Scan for the cell matching the given text and deliver its (x, y) coordinate at center. 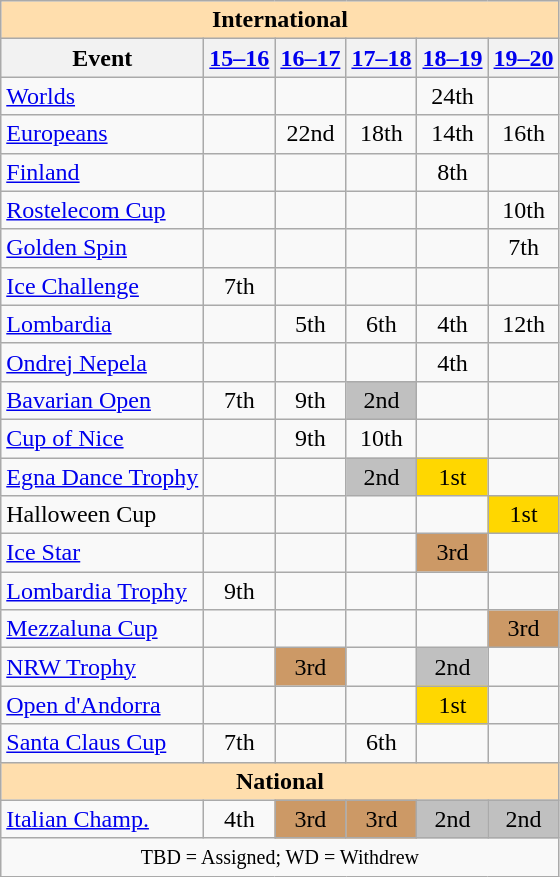
19–20 (524, 58)
National (280, 781)
Halloween Cup (102, 515)
Bavarian Open (102, 400)
Lombardia Trophy (102, 591)
22nd (310, 134)
Open d'Andorra (102, 705)
15–16 (240, 58)
16th (524, 134)
16–17 (310, 58)
24th (452, 96)
TBD = Assigned; WD = Withdrew (280, 857)
International (280, 20)
Mezzaluna Cup (102, 629)
18–19 (452, 58)
Rostelecom Cup (102, 210)
Finland (102, 172)
Worlds (102, 96)
5th (310, 324)
14th (452, 134)
Ondrej Nepela (102, 362)
NRW Trophy (102, 667)
Cup of Nice (102, 438)
Lombardia (102, 324)
12th (524, 324)
Ice Star (102, 553)
17–18 (382, 58)
Ice Challenge (102, 286)
Egna Dance Trophy (102, 477)
Santa Claus Cup (102, 743)
8th (452, 172)
Europeans (102, 134)
Event (102, 58)
Italian Champ. (102, 819)
18th (382, 134)
Golden Spin (102, 248)
